Identify which cell holds the provided text, then report its (X, Y) central coordinate. 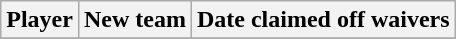
Player (40, 20)
Date claimed off waivers (323, 20)
New team (134, 20)
